For the text-containing cell, return its midpoint in [X, Y] coordinate format. 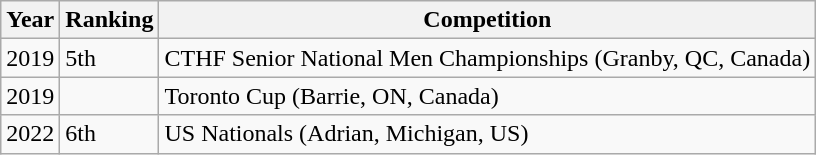
6th [110, 134]
US Nationals (Adrian, Michigan, US) [488, 134]
Ranking [110, 20]
Competition [488, 20]
5th [110, 58]
2022 [30, 134]
Year [30, 20]
CTHF Senior National Men Championships (Granby, QC, Canada) [488, 58]
Toronto Cup (Barrie, ON, Canada) [488, 96]
